For the text-containing cell, return its midpoint in [X, Y] coordinate format. 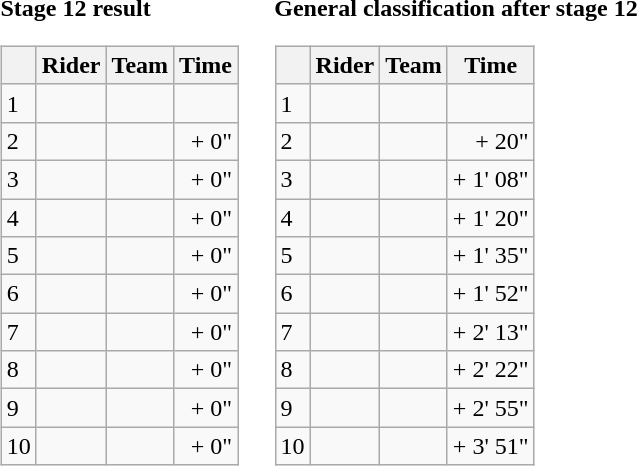
+ 20" [490, 141]
+ 1' 35" [490, 256]
+ 1' 52" [490, 294]
+ 2' 13" [490, 332]
+ 2' 55" [490, 408]
+ 2' 22" [490, 370]
+ 3' 51" [490, 446]
+ 1' 08" [490, 179]
+ 1' 20" [490, 217]
